Return the [x, y] coordinate for the center point of the cell that contains the specified text.  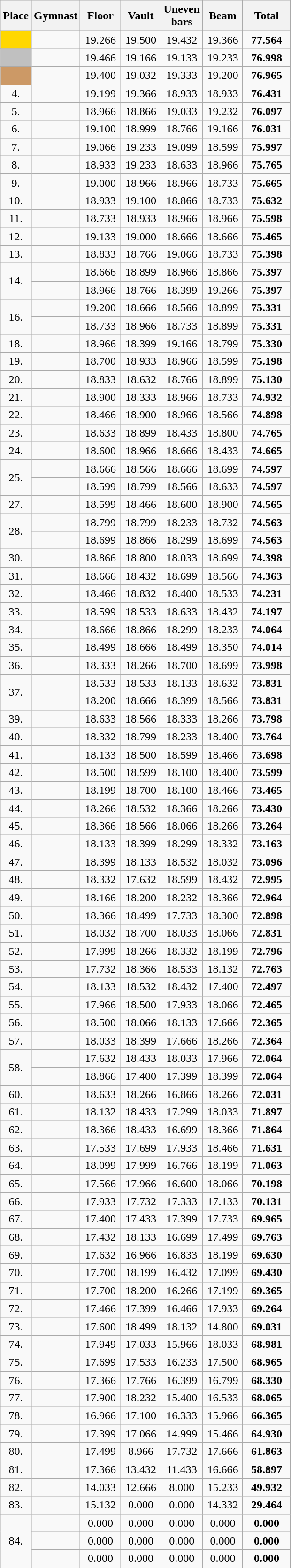
75.665 [267, 183]
42. [16, 772]
74.064 [267, 630]
16.266 [182, 1291]
68.065 [267, 1398]
16. [16, 317]
11.433 [182, 1469]
70.198 [267, 1184]
64. [16, 1166]
69.630 [267, 1255]
41. [16, 754]
72.365 [267, 1022]
75.330 [267, 344]
76.998 [267, 58]
7. [16, 147]
16.600 [182, 1184]
8. [16, 165]
Uneven bars [182, 16]
73.465 [267, 790]
17.033 [141, 1344]
17.600 [100, 1326]
79. [16, 1434]
18.300 [222, 915]
75.130 [267, 379]
46. [16, 844]
14.033 [100, 1487]
16.799 [222, 1380]
84. [16, 1541]
56. [16, 1022]
17.949 [100, 1344]
76.097 [267, 111]
80. [16, 1452]
73.163 [267, 844]
71.631 [267, 1148]
17.333 [182, 1201]
73.798 [267, 719]
13.432 [141, 1469]
74.565 [267, 504]
73.430 [267, 808]
17.500 [222, 1362]
4. [16, 93]
61.863 [267, 1452]
74.363 [267, 576]
16.333 [182, 1416]
8.966 [141, 1452]
72.364 [267, 1040]
69.365 [267, 1291]
72.031 [267, 1094]
74.665 [267, 451]
76. [16, 1380]
Gymnast [55, 16]
6. [16, 129]
71.897 [267, 1112]
33. [16, 612]
10. [16, 200]
17.432 [100, 1237]
66. [16, 1201]
69.031 [267, 1326]
68. [16, 1237]
43. [16, 790]
72.964 [267, 898]
19.466 [100, 58]
20. [16, 379]
70. [16, 1273]
5. [16, 111]
15.233 [222, 1487]
73.764 [267, 737]
16.833 [182, 1255]
14. [16, 281]
63. [16, 1148]
73.998 [267, 665]
70.131 [267, 1201]
18.832 [141, 594]
72.898 [267, 915]
71.063 [267, 1166]
17.100 [141, 1416]
19.199 [100, 93]
19.033 [182, 111]
71. [16, 1291]
18.732 [222, 523]
61. [16, 1112]
75.997 [267, 147]
Total [267, 16]
17.766 [141, 1380]
19.400 [100, 76]
16.466 [182, 1308]
68.965 [267, 1362]
68.330 [267, 1380]
74.398 [267, 558]
31. [16, 576]
54. [16, 987]
8.000 [182, 1487]
9. [16, 183]
19.333 [182, 76]
58.897 [267, 1469]
18. [16, 344]
Beam [222, 16]
75.632 [267, 200]
18.166 [100, 898]
Vault [141, 16]
73.264 [267, 826]
71.864 [267, 1130]
48. [16, 880]
75.765 [267, 165]
Place [16, 16]
72.995 [267, 880]
57. [16, 1040]
11. [16, 218]
52. [16, 951]
35. [16, 647]
16.233 [182, 1362]
16.399 [182, 1380]
74.932 [267, 397]
40. [16, 737]
75. [16, 1362]
69.264 [267, 1308]
75.465 [267, 236]
76.965 [267, 76]
65. [16, 1184]
18.999 [141, 129]
60. [16, 1094]
73.096 [267, 862]
69.965 [267, 1219]
51. [16, 933]
15.466 [222, 1434]
68.981 [267, 1344]
73. [16, 1326]
13. [16, 254]
23. [16, 433]
74.197 [267, 612]
19. [16, 361]
16.866 [182, 1094]
67. [16, 1219]
69. [16, 1255]
22. [16, 415]
15.400 [182, 1398]
72.796 [267, 951]
45. [16, 826]
29.464 [267, 1505]
82. [16, 1487]
15.132 [100, 1505]
17.133 [222, 1201]
62. [16, 1130]
72.497 [267, 987]
21. [16, 397]
76.031 [267, 129]
Floor [100, 16]
73.698 [267, 754]
17.199 [222, 1291]
74.231 [267, 594]
17.299 [182, 1112]
73.599 [267, 772]
66.365 [267, 1416]
34. [16, 630]
75.198 [267, 361]
24. [16, 451]
19.032 [141, 76]
44. [16, 808]
75.398 [267, 254]
78. [16, 1416]
50. [16, 915]
16.533 [222, 1398]
74. [16, 1344]
18.350 [222, 647]
69.430 [267, 1273]
17.099 [222, 1273]
28. [16, 531]
25. [16, 477]
19.232 [222, 111]
17.433 [141, 1219]
19.432 [182, 40]
16.666 [222, 1469]
16.432 [182, 1273]
72.465 [267, 1005]
39. [16, 719]
12. [16, 236]
76.431 [267, 93]
72.763 [267, 969]
49. [16, 898]
19.500 [141, 40]
77.564 [267, 40]
12.666 [141, 1487]
16.766 [182, 1166]
49.932 [267, 1487]
19.099 [182, 147]
53. [16, 969]
69.763 [267, 1237]
77. [16, 1398]
30. [16, 558]
17.066 [141, 1434]
36. [16, 665]
17.466 [100, 1308]
18.099 [100, 1166]
81. [16, 1469]
17.900 [100, 1398]
14.999 [182, 1434]
37. [16, 692]
64.930 [267, 1434]
17.566 [100, 1184]
72. [16, 1308]
27. [16, 504]
83. [16, 1505]
55. [16, 1005]
74.014 [267, 647]
32. [16, 594]
58. [16, 1067]
74.765 [267, 433]
74.898 [267, 415]
75.598 [267, 218]
14.332 [222, 1505]
72.831 [267, 933]
47. [16, 862]
14.800 [222, 1326]
